Provide the (x, y) coordinate of the cell's center where the given text is located.  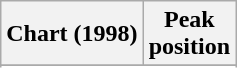
Peakposition (189, 34)
Chart (1998) (72, 34)
